Scan for the cell matching the given text and deliver its (x, y) coordinate at center. 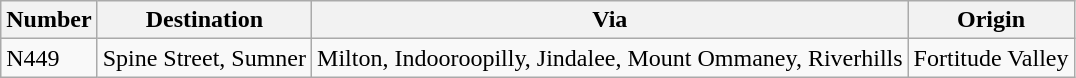
N449 (49, 58)
Spine Street, Sumner (204, 58)
Origin (991, 20)
Milton, Indooroopilly, Jindalee, Mount Ommaney, Riverhills (610, 58)
Via (610, 20)
Destination (204, 20)
Number (49, 20)
Fortitude Valley (991, 58)
